From the cell containing the given text, extract its center point as [X, Y] coordinate. 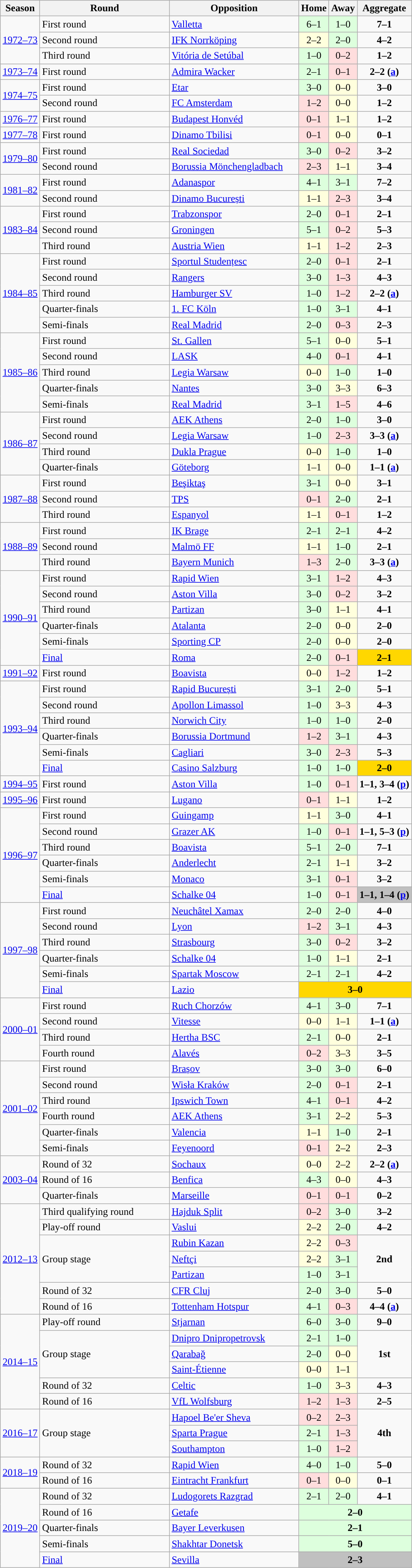
2019–20 [20, 1528]
7–2 [384, 182]
Hamburger SV [234, 293]
Hertha BSC [234, 1037]
Dinamo București [234, 198]
Sochaux [234, 1164]
Southampton [234, 1449]
1985–86 [20, 372]
1–1, 5–3 (p) [384, 831]
Sparta Prague [234, 1433]
Third qualifying round [105, 1212]
Anderlecht [234, 863]
IFK Norrköping [234, 40]
Sporting CP [234, 641]
Borussia Mönchengladbach [234, 166]
Etar [234, 87]
1984–85 [20, 293]
4th [384, 1433]
1st [384, 1354]
Brașov [234, 1069]
Spartak Moscow [234, 974]
Stjarnan [234, 1322]
Borussia Dortmund [234, 737]
Guingamp [234, 816]
Monaco [234, 879]
Trabzonspor [234, 214]
Sportul Studențesc [234, 262]
Norwich City [234, 721]
Tottenham Hotspur [234, 1306]
Saint-Étienne [234, 1370]
6–1 [314, 24]
Ipswich Town [234, 1101]
Eintracht Frankfurt [234, 1481]
9–0 [384, 1322]
Budapest Honvéd [234, 119]
Marseille [234, 1195]
Opposition [234, 8]
Casino Salzburg [234, 768]
1977–78 [20, 135]
Feyenoord [234, 1148]
Neftçi [234, 1259]
1994–95 [20, 784]
Ludogorets Razgrad [234, 1496]
CFR Cluj [234, 1291]
Bayern Munich [234, 562]
1988–89 [20, 547]
1–5 [343, 404]
1972–73 [20, 40]
Austria Wien [234, 246]
Hajduk Split [234, 1212]
Hapoel Be'er Sheva [234, 1417]
Beşiktaş [234, 483]
2–5 [384, 1401]
Adanaspor [234, 182]
2018–19 [20, 1472]
Rubin Kazan [234, 1243]
VfL Wolfsburg [234, 1401]
1974–75 [20, 95]
Vaslui [234, 1227]
St. Gallen [234, 341]
Getafe [234, 1512]
Nantes [234, 388]
Round [105, 8]
1995–96 [20, 800]
Aggregate [384, 8]
Neuchâtel Xamax [234, 910]
4–4 (a) [384, 1306]
Season [20, 8]
2014–15 [20, 1362]
TPS [234, 499]
Espanyol [234, 515]
FC Amsterdam [234, 103]
Cagliari [234, 752]
Admira Wacker [234, 72]
Alavés [234, 1053]
Dinamo Tbilisi [234, 135]
Malmö FF [234, 547]
1997–98 [20, 950]
Bayer Leverkusen [234, 1528]
Dukla Prague [234, 451]
Lugano [234, 800]
Celtic [234, 1385]
1973–74 [20, 72]
Qarabağ [234, 1354]
1993–94 [20, 728]
Grazer AK [234, 831]
Lazio [234, 990]
Lyon [234, 926]
2003–04 [20, 1180]
2001–02 [20, 1108]
Groningen [234, 230]
1979–80 [20, 158]
IK Brage [234, 531]
Away [343, 8]
1–1, 1–4 (p) [384, 895]
LASK [234, 356]
6–3 [384, 388]
Göteborg [234, 467]
Apollon Limassol [234, 705]
Strasbourg [234, 942]
Valencia [234, 1132]
Valletta [234, 24]
2016–17 [20, 1433]
Vitória de Setúbal [234, 56]
Home [314, 8]
1–1, 3–4 (p) [384, 784]
1987–88 [20, 499]
Real Sociedad [234, 151]
Dnipro Dnipropetrovsk [234, 1338]
Rangers [234, 277]
1. FC Köln [234, 309]
1991–92 [20, 673]
1976–77 [20, 119]
4–6 [384, 404]
3–5 [384, 1053]
1996–97 [20, 855]
Vitesse [234, 1021]
1981–82 [20, 190]
2nd [384, 1259]
1983–84 [20, 230]
Shakhtar Donetsk [234, 1544]
Rapid București [234, 689]
1986–87 [20, 443]
Wisła Kraków [234, 1085]
Roma [234, 657]
Sevilla [234, 1560]
2012–13 [20, 1259]
Benfica [234, 1180]
1990–91 [20, 618]
Ruch Chorzów [234, 1006]
2000–01 [20, 1029]
Atalanta [234, 626]
